Scan for the cell matching the given text and deliver its (x, y) coordinate at center. 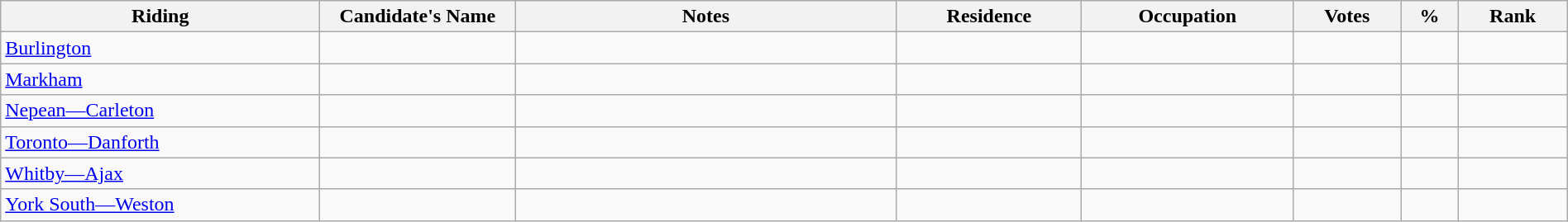
% (1429, 17)
Residence (989, 17)
Votes (1347, 17)
Riding (160, 17)
Burlington (160, 48)
Rank (1513, 17)
Toronto—Danforth (160, 142)
Occupation (1188, 17)
Markham (160, 79)
York South—Weston (160, 205)
Candidate's Name (418, 17)
Whitby—Ajax (160, 173)
Notes (706, 17)
Nepean—Carleton (160, 111)
